Locate the cell with the specified text and output its [X, Y] center coordinate. 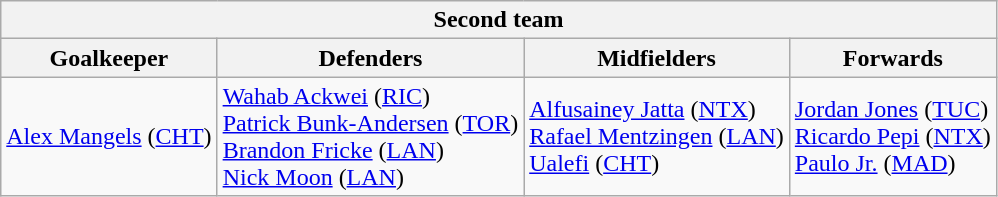
Midfielders [657, 58]
Jordan Jones (TUC) Ricardo Pepi (NTX) Paulo Jr. (MAD) [892, 136]
Alex Mangels (CHT) [109, 136]
Goalkeeper [109, 58]
Forwards [892, 58]
Wahab Ackwei (RIC) Patrick Bunk-Andersen (TOR) Brandon Fricke (LAN) Nick Moon (LAN) [370, 136]
Second team [499, 20]
Alfusainey Jatta (NTX) Rafael Mentzingen (LAN) Ualefi (CHT) [657, 136]
Defenders [370, 58]
